Extract the [X, Y] coordinate from the center of the cell holding the provided text.  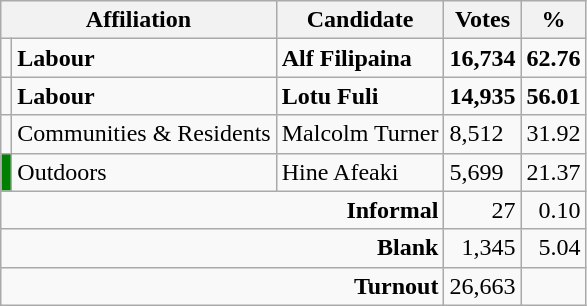
Lotu Fuli [360, 96]
Hine Afeaki [360, 172]
Votes [482, 20]
27 [482, 210]
Candidate [360, 20]
Malcolm Turner [360, 134]
26,663 [482, 286]
Blank [222, 248]
Informal [222, 210]
14,935 [482, 96]
56.01 [554, 96]
Outdoors [144, 172]
% [554, 20]
5,699 [482, 172]
21.37 [554, 172]
5.04 [554, 248]
8,512 [482, 134]
Turnout [222, 286]
62.76 [554, 58]
16,734 [482, 58]
1,345 [482, 248]
Affiliation [138, 20]
Alf Filipaina [360, 58]
Communities & Residents [144, 134]
31.92 [554, 134]
0.10 [554, 210]
